Determine the [X, Y] coordinate at the center of the cell enclosing the given text.  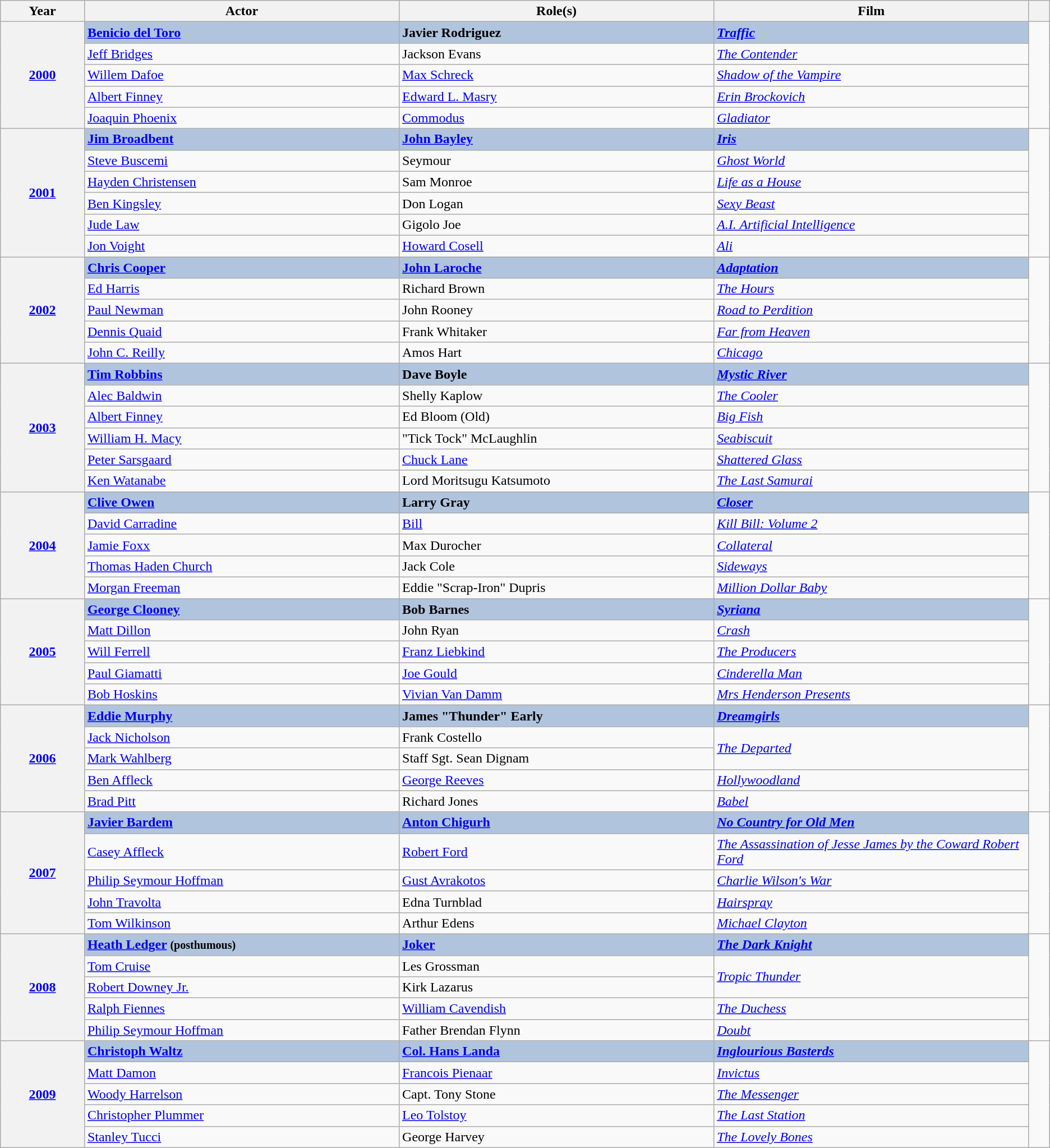
"Tick Tock" McLaughlin [556, 438]
Ben Kingsley [241, 203]
The Lovely Bones [872, 1137]
Dreamgirls [872, 716]
Adaptation [872, 268]
Larry Gray [556, 502]
Actor [241, 11]
Road to Perdition [872, 310]
Vivian Van Damm [556, 695]
William H. Macy [241, 438]
Richard Jones [556, 801]
George Harvey [556, 1137]
Javier Rodriguez [556, 33]
2008 [43, 987]
Staff Sgt. Sean Dignam [556, 759]
Richard Brown [556, 289]
Role(s) [556, 11]
2002 [43, 310]
Max Durocher [556, 545]
Life as a House [872, 182]
The Hours [872, 289]
Willem Dafoe [241, 75]
George Clooney [241, 609]
Chicago [872, 353]
Ralph Fiennes [241, 1009]
Mark Wahlberg [241, 759]
The Cooler [872, 396]
Million Dollar Baby [872, 587]
Ben Affleck [241, 780]
Chris Cooper [241, 268]
Traffic [872, 33]
Bob Barnes [556, 609]
Max Schreck [556, 75]
Bob Hoskins [241, 695]
Year [43, 11]
Mrs Henderson Presents [872, 695]
Edna Turnblad [556, 902]
Peter Sarsgaard [241, 460]
Hairspray [872, 902]
Javier Bardem [241, 823]
2004 [43, 545]
The Last Samurai [872, 481]
Tropic Thunder [872, 976]
2000 [43, 75]
Lord Moritsugu Katsumoto [556, 481]
2003 [43, 428]
Iris [872, 139]
Michael Clayton [872, 923]
Jackson Evans [556, 54]
Chuck Lane [556, 460]
The Duchess [872, 1009]
Frank Costello [556, 737]
Casey Affleck [241, 852]
Jeff Bridges [241, 54]
Paul Giamatti [241, 673]
Morgan Freeman [241, 587]
John Bayley [556, 139]
No Country for Old Men [872, 823]
Benicio del Toro [241, 33]
Dave Boyle [556, 374]
John Ryan [556, 631]
James "Thunder" Early [556, 716]
Arthur Edens [556, 923]
A.I. Artificial Intelligence [872, 224]
2005 [43, 651]
Shadow of the Vampire [872, 75]
Woody Harrelson [241, 1094]
Shelly Kaplow [556, 396]
Syriana [872, 609]
Gust Avrakotos [556, 880]
Anton Chigurh [556, 823]
Film [872, 11]
Joaquin Phoenix [241, 118]
Gladiator [872, 118]
Jon Voight [241, 246]
Paul Newman [241, 310]
Inglourious Basterds [872, 1051]
Ken Watanabe [241, 481]
Shattered Glass [872, 460]
Mystic River [872, 374]
The Last Station [872, 1115]
William Cavendish [556, 1009]
Will Ferrell [241, 652]
Dennis Quaid [241, 332]
The Producers [872, 652]
Howard Cosell [556, 246]
2001 [43, 192]
Les Grossman [556, 966]
Sam Monroe [556, 182]
The Messenger [872, 1094]
Ghost World [872, 160]
Brad Pitt [241, 801]
Thomas Haden Church [241, 566]
Robert Ford [556, 852]
Tom Cruise [241, 966]
Leo Tolstoy [556, 1115]
Doubt [872, 1030]
Cinderella Man [872, 673]
Ed Harris [241, 289]
Edward L. Masry [556, 97]
Invictus [872, 1073]
John C. Reilly [241, 353]
Sideways [872, 566]
George Reeves [556, 780]
Crash [872, 631]
Seabiscuit [872, 438]
Hollywoodland [872, 780]
Jim Broadbent [241, 139]
David Carradine [241, 524]
Jamie Foxx [241, 545]
Heath Ledger (posthumous) [241, 944]
Don Logan [556, 203]
Stanley Tucci [241, 1137]
Ed Bloom (Old) [556, 417]
Clive Owen [241, 502]
The Assassination of Jesse James by the Coward Robert Ford [872, 852]
Matt Damon [241, 1073]
Frank Whitaker [556, 332]
John Laroche [556, 268]
Christopher Plummer [241, 1115]
Christoph Waltz [241, 1051]
2006 [43, 759]
Father Brendan Flynn [556, 1030]
Seymour [556, 160]
Joe Gould [556, 673]
Franz Liebkind [556, 652]
Kill Bill: Volume 2 [872, 524]
Amos Hart [556, 353]
The Departed [872, 748]
2007 [43, 873]
Joker [556, 944]
Steve Buscemi [241, 160]
Tom Wilkinson [241, 923]
Closer [872, 502]
Jude Law [241, 224]
Col. Hans Landa [556, 1051]
Big Fish [872, 417]
Charlie Wilson's War [872, 880]
Capt. Tony Stone [556, 1094]
Sexy Beast [872, 203]
Gigolo Joe [556, 224]
The Contender [872, 54]
Francois Pienaar [556, 1073]
Ali [872, 246]
2009 [43, 1094]
Kirk Lazarus [556, 988]
Eddie "Scrap-Iron" Dupris [556, 587]
Robert Downey Jr. [241, 988]
Jack Nicholson [241, 737]
Jack Cole [556, 566]
John Rooney [556, 310]
Collateral [872, 545]
Bill [556, 524]
Eddie Murphy [241, 716]
The Dark Knight [872, 944]
Commodus [556, 118]
Alec Baldwin [241, 396]
Tim Robbins [241, 374]
Far from Heaven [872, 332]
Babel [872, 801]
John Travolta [241, 902]
Erin Brockovich [872, 97]
Hayden Christensen [241, 182]
Matt Dillon [241, 631]
